From the cell containing the given text, extract its center point as (X, Y) coordinate. 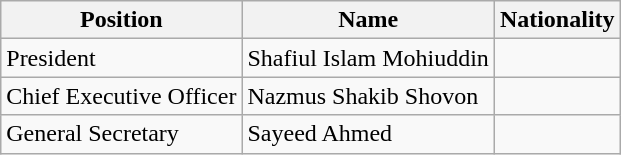
Name (368, 20)
President (122, 58)
Sayeed Ahmed (368, 134)
Chief Executive Officer (122, 96)
Position (122, 20)
Nazmus Shakib Shovon (368, 96)
Nationality (557, 20)
General Secretary (122, 134)
Shafiul Islam Mohiuddin (368, 58)
